Return the [x, y] coordinate for the center point of the cell that contains the specified text.  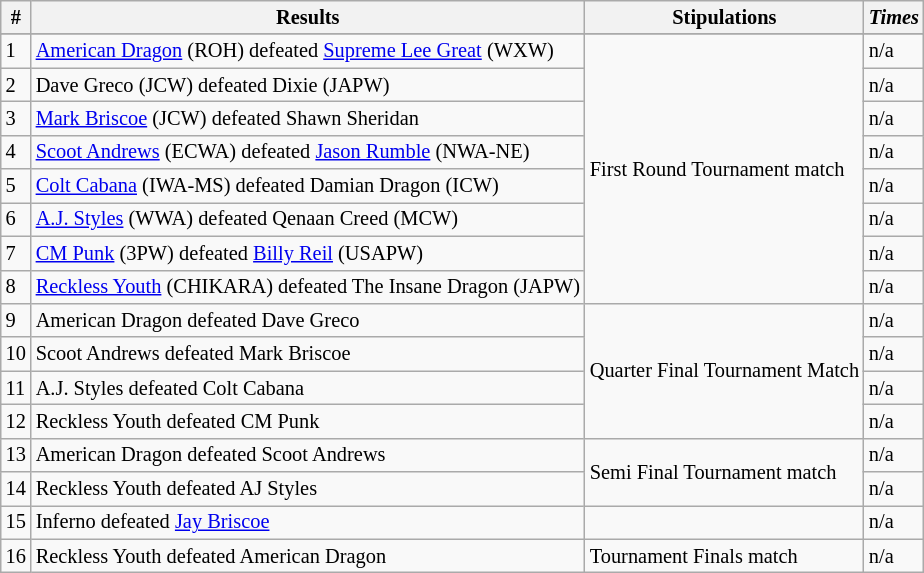
4 [16, 152]
Scoot Andrews (ECWA) defeated Jason Rumble (NWA-NE) [308, 152]
Results [308, 17]
Reckless Youth defeated CM Punk [308, 421]
A.J. Styles (WWA) defeated Qenaan Creed (MCW) [308, 219]
11 [16, 388]
7 [16, 253]
1 [16, 51]
American Dragon (ROH) defeated Supreme Lee Great (WXW) [308, 51]
CM Punk (3PW) defeated Billy Reil (USAPW) [308, 253]
Stipulations [724, 17]
Inferno defeated Jay Briscoe [308, 522]
15 [16, 522]
9 [16, 320]
5 [16, 186]
Tournament Finals match [724, 556]
8 [16, 287]
6 [16, 219]
13 [16, 455]
# [16, 17]
Reckless Youth defeated American Dragon [308, 556]
3 [16, 118]
14 [16, 489]
Reckless Youth (CHIKARA) defeated The Insane Dragon (JAPW) [308, 287]
Colt Cabana (IWA-MS) defeated Damian Dragon (ICW) [308, 186]
First Round Tournament match [724, 168]
American Dragon defeated Scoot Andrews [308, 455]
Quarter Final Tournament Match [724, 370]
16 [16, 556]
Mark Briscoe (JCW) defeated Shawn Sheridan [308, 118]
American Dragon defeated Dave Greco [308, 320]
12 [16, 421]
10 [16, 354]
2 [16, 85]
A.J. Styles defeated Colt Cabana [308, 388]
Dave Greco (JCW) defeated Dixie (JAPW) [308, 85]
Reckless Youth defeated AJ Styles [308, 489]
Times [894, 17]
Scoot Andrews defeated Mark Briscoe [308, 354]
Semi Final Tournament match [724, 472]
